Search for the cell housing the specified text and yield its (x, y) center coordinate. 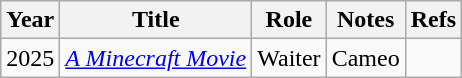
Year (30, 20)
Waiter (289, 58)
Role (289, 20)
Cameo (366, 58)
2025 (30, 58)
Notes (366, 20)
Title (156, 20)
Refs (433, 20)
A Minecraft Movie (156, 58)
